Locate the cell with the specified text and output its (X, Y) center coordinate. 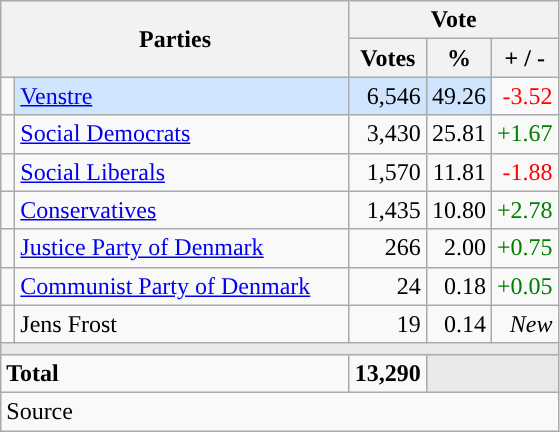
6,546 (388, 96)
+1.67 (524, 134)
11.81 (458, 172)
Social Liberals (182, 172)
-3.52 (524, 96)
Jens Frost (182, 324)
10.80 (458, 210)
+0.05 (524, 286)
24 (388, 286)
Parties (176, 39)
New (524, 324)
0.14 (458, 324)
25.81 (458, 134)
Total (176, 373)
1,435 (388, 210)
0.18 (458, 286)
Vote (454, 20)
19 (388, 324)
Justice Party of Denmark (182, 248)
49.26 (458, 96)
-1.88 (524, 172)
3,430 (388, 134)
+2.78 (524, 210)
+0.75 (524, 248)
1,570 (388, 172)
Source (280, 411)
13,290 (388, 373)
Social Democrats (182, 134)
+ / - (524, 58)
Votes (388, 58)
Conservatives (182, 210)
2.00 (458, 248)
Communist Party of Denmark (182, 286)
266 (388, 248)
Venstre (182, 96)
% (458, 58)
